Identify which cell holds the provided text, then report its (X, Y) central coordinate. 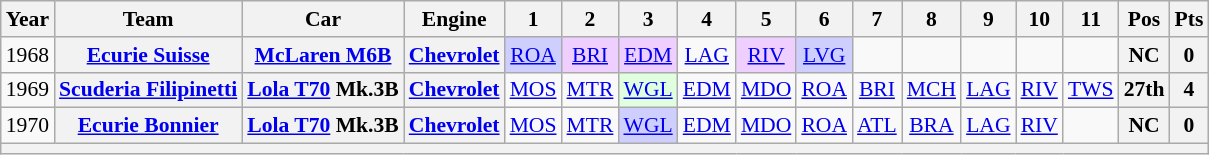
Pts (1190, 19)
1968 (28, 55)
Ecurie Bonnier (148, 126)
LVG (824, 55)
Team (148, 19)
6 (824, 19)
11 (1091, 19)
27th (1144, 90)
Pos (1144, 19)
7 (877, 19)
Engine (454, 19)
8 (932, 19)
MCH (932, 90)
1969 (28, 90)
2 (590, 19)
Year (28, 19)
1 (534, 19)
Scuderia Filipinetti (148, 90)
10 (1040, 19)
TWS (1091, 90)
5 (766, 19)
McLaren M6B (322, 55)
ATL (877, 126)
9 (988, 19)
Car (322, 19)
3 (648, 19)
Ecurie Suisse (148, 55)
BRA (932, 126)
1970 (28, 126)
